Return (x, y) of the center of cell containing provided text 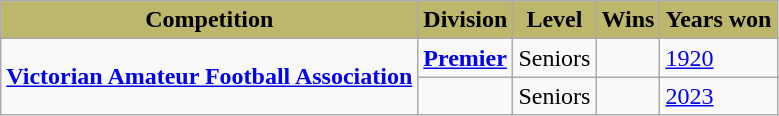
1920 (718, 58)
2023 (718, 96)
Victorian Amateur Football Association (210, 77)
Level (554, 20)
Years won (718, 20)
Wins (628, 20)
Premier (466, 58)
Division (466, 20)
Competition (210, 20)
